Output the (X, Y) coordinate of the center of the cell containing the given text.  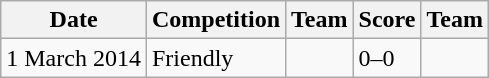
Date (74, 20)
0–0 (387, 58)
Score (387, 20)
Competition (216, 20)
Friendly (216, 58)
1 March 2014 (74, 58)
